For the text-containing cell, return its midpoint in [x, y] coordinate format. 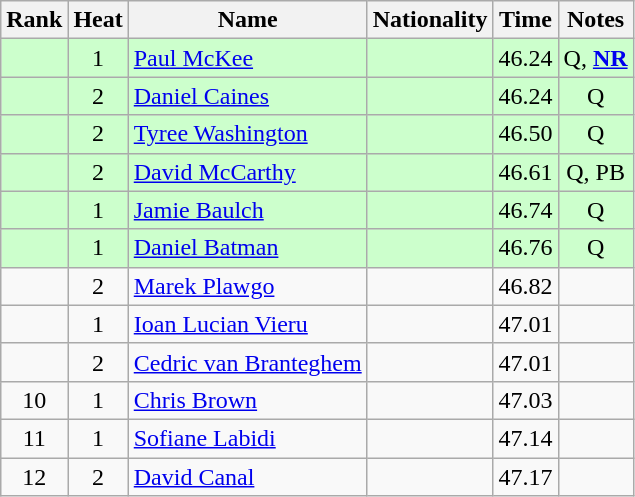
Notes [596, 20]
David McCarthy [248, 172]
Sofiane Labidi [248, 438]
Chris Brown [248, 400]
Q, NR [596, 58]
47.17 [526, 477]
Name [248, 20]
Tyree Washington [248, 134]
Rank [34, 20]
47.14 [526, 438]
46.82 [526, 286]
Marek Plawgo [248, 286]
David Canal [248, 477]
12 [34, 477]
Ioan Lucian Vieru [248, 324]
Q, PB [596, 172]
10 [34, 400]
Jamie Baulch [248, 210]
Paul McKee [248, 58]
11 [34, 438]
Heat [98, 20]
46.50 [526, 134]
Nationality [430, 20]
Daniel Batman [248, 248]
46.61 [526, 172]
Cedric van Branteghem [248, 362]
Daniel Caines [248, 96]
47.03 [526, 400]
Time [526, 20]
46.76 [526, 248]
46.74 [526, 210]
